Return (x, y) of the center of cell containing provided text 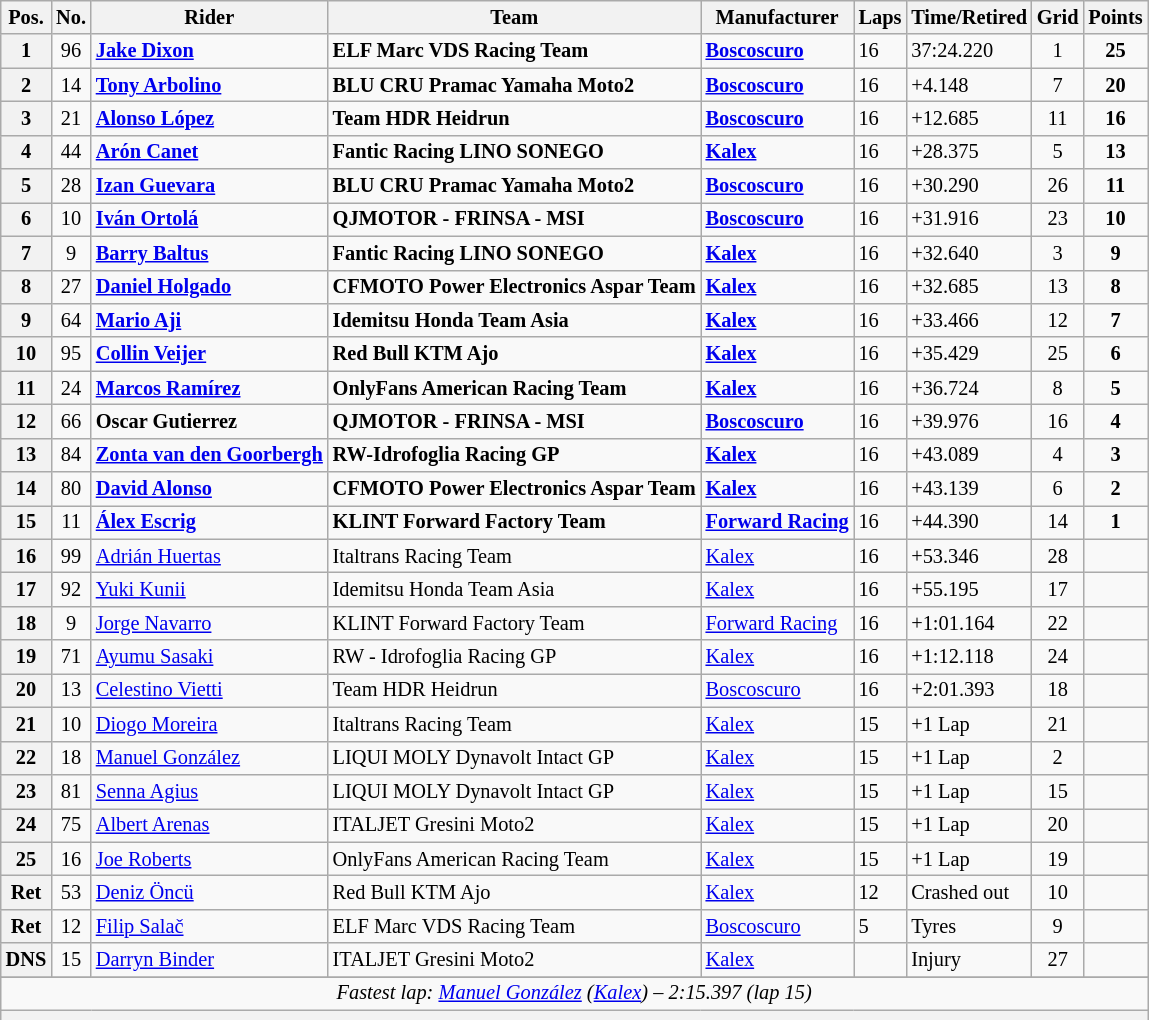
+2:01.393 (969, 690)
84 (71, 455)
64 (71, 320)
+39.976 (969, 421)
Arón Canet (210, 152)
53 (71, 892)
+1:01.164 (969, 623)
80 (71, 489)
+30.290 (969, 186)
Laps (880, 17)
+33.466 (969, 320)
Adrián Huertas (210, 556)
+43.139 (969, 489)
Tyres (969, 926)
75 (71, 825)
37:24.220 (969, 51)
71 (71, 657)
Oscar Gutierrez (210, 421)
+12.685 (969, 118)
Crashed out (969, 892)
Manufacturer (778, 17)
99 (71, 556)
Team (514, 17)
Joe Roberts (210, 859)
Jake Dixon (210, 51)
Alonso López (210, 118)
Albert Arenas (210, 825)
96 (71, 51)
+4.148 (969, 85)
David Alonso (210, 489)
+1:12.118 (969, 657)
Celestino Vietti (210, 690)
RW - Idrofoglia Racing GP (514, 657)
No. (71, 17)
Collin Veijer (210, 354)
+32.640 (969, 253)
Points (1115, 17)
Deniz Öncü (210, 892)
+32.685 (969, 287)
RW-Idrofoglia Racing GP (514, 455)
Grid (1058, 17)
Tony Arbolino (210, 85)
Ayumu Sasaki (210, 657)
Diogo Moreira (210, 724)
Senna Agius (210, 791)
Barry Baltus (210, 253)
Manuel González (210, 758)
26 (1058, 186)
Pos. (26, 17)
Zonta van den Goorbergh (210, 455)
+36.724 (969, 388)
66 (71, 421)
Daniel Holgado (210, 287)
+31.916 (969, 219)
Jorge Navarro (210, 623)
81 (71, 791)
+53.346 (969, 556)
Iván Ortolá (210, 219)
Time/Retired (969, 17)
Injury (969, 960)
+44.390 (969, 522)
Rider (210, 17)
Mario Aji (210, 320)
Darryn Binder (210, 960)
Yuki Kunii (210, 589)
+28.375 (969, 152)
Marcos Ramírez (210, 388)
+43.089 (969, 455)
+35.429 (969, 354)
Izan Guevara (210, 186)
DNS (26, 960)
95 (71, 354)
Filip Salač (210, 926)
44 (71, 152)
Fastest lap: Manuel González (Kalex) – 2:15.397 (lap 15) (574, 993)
92 (71, 589)
+55.195 (969, 589)
Álex Escrig (210, 522)
